Scan for the cell matching the given text and deliver its (x, y) coordinate at center. 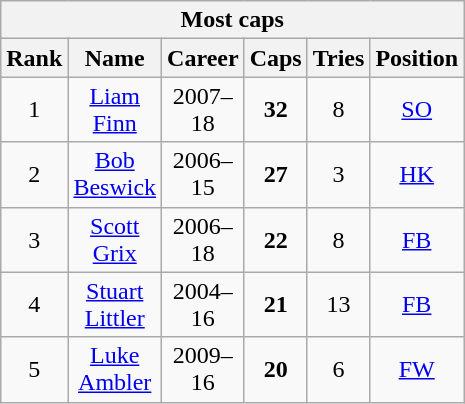
Scott Grix (115, 240)
Position (417, 58)
5 (34, 370)
Caps (276, 58)
2 (34, 174)
2006–15 (204, 174)
21 (276, 304)
Luke Ambler (115, 370)
Most caps (232, 20)
4 (34, 304)
SO (417, 110)
32 (276, 110)
Career (204, 58)
2009–16 (204, 370)
Name (115, 58)
Liam Finn (115, 110)
Stuart Littler (115, 304)
Rank (34, 58)
13 (338, 304)
2004–16 (204, 304)
27 (276, 174)
22 (276, 240)
2007–18 (204, 110)
FW (417, 370)
2006–18 (204, 240)
Bob Beswick (115, 174)
Tries (338, 58)
6 (338, 370)
20 (276, 370)
HK (417, 174)
1 (34, 110)
